Extract the [X, Y] coordinate from the center of the cell holding the provided text.  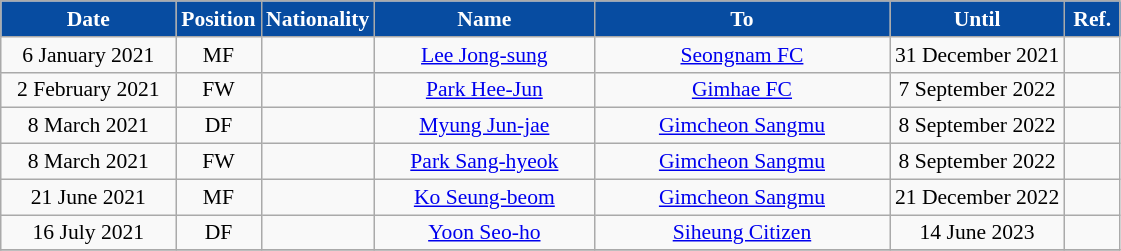
Date [88, 19]
31 December 2021 [978, 55]
Ref. [1092, 19]
Nationality [318, 19]
Position [218, 19]
Lee Jong-sung [484, 55]
Myung Jun-jae [484, 126]
6 January 2021 [88, 55]
21 June 2021 [88, 197]
Siheung Citizen [742, 233]
Park Hee-Jun [484, 90]
Name [484, 19]
Park Sang-hyeok [484, 162]
Until [978, 19]
2 February 2021 [88, 90]
Gimhae FC [742, 90]
Seongnam FC [742, 55]
7 September 2022 [978, 90]
21 December 2022 [978, 197]
14 June 2023 [978, 233]
To [742, 19]
Yoon Seo-ho [484, 233]
Ko Seung-beom [484, 197]
16 July 2021 [88, 233]
